Return (x, y) of the center of cell containing provided text 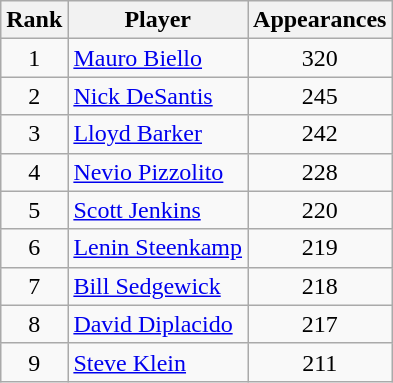
245 (320, 96)
Lenin Steenkamp (158, 248)
220 (320, 210)
3 (34, 134)
Bill Sedgewick (158, 286)
218 (320, 286)
211 (320, 362)
2 (34, 96)
5 (34, 210)
Lloyd Barker (158, 134)
Rank (34, 20)
228 (320, 172)
1 (34, 58)
Nevio Pizzolito (158, 172)
David Diplacido (158, 324)
320 (320, 58)
217 (320, 324)
Steve Klein (158, 362)
Nick DeSantis (158, 96)
Mauro Biello (158, 58)
7 (34, 286)
219 (320, 248)
Player (158, 20)
Scott Jenkins (158, 210)
9 (34, 362)
4 (34, 172)
8 (34, 324)
6 (34, 248)
Appearances (320, 20)
242 (320, 134)
